Detect which cell encompasses the target text, then output its [X, Y] center coordinate. 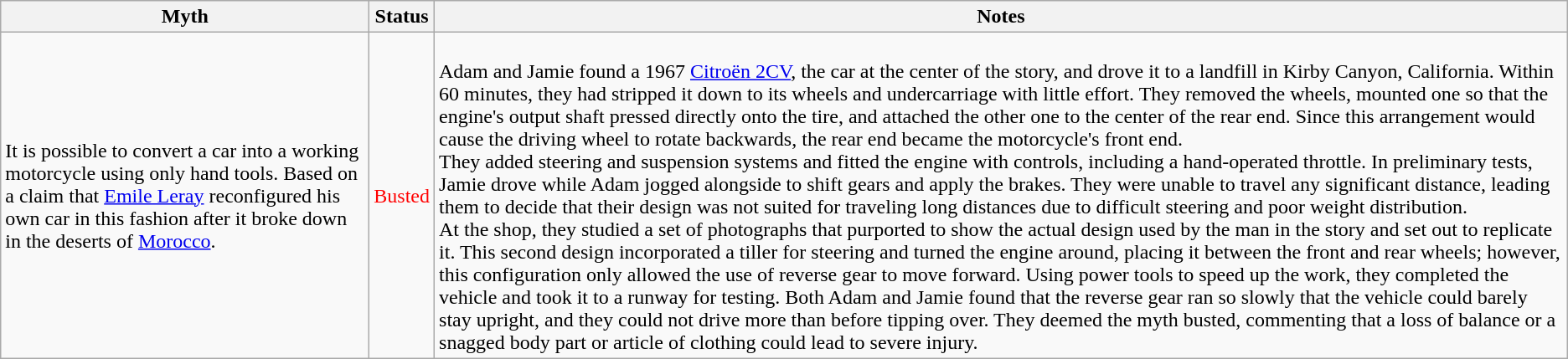
Status [402, 17]
Notes [1002, 17]
Myth [185, 17]
Busted [402, 196]
